Locate the cell with the specified text and output its (x, y) center coordinate. 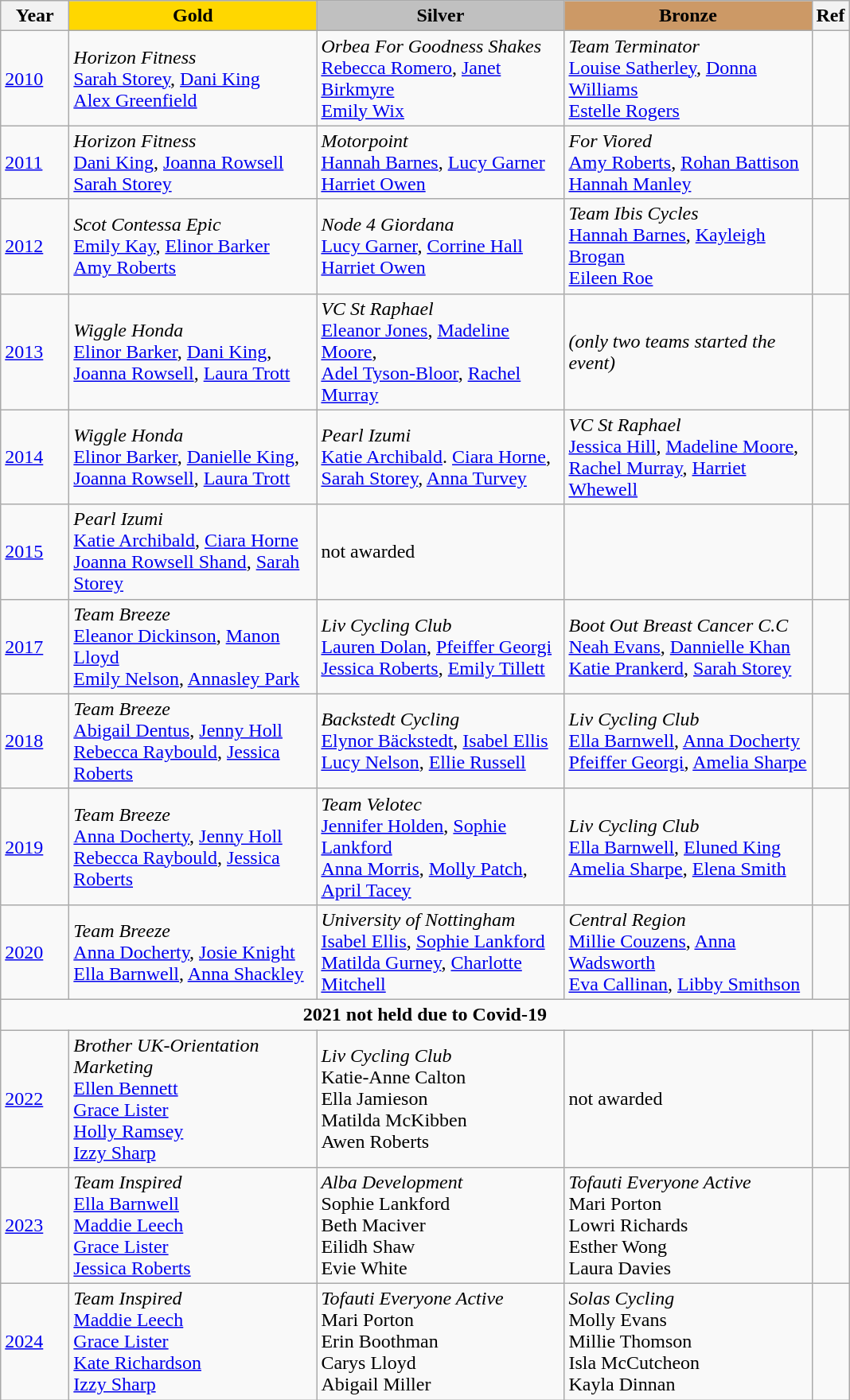
2022 (35, 1098)
Solas CyclingMolly EvansMillie ThomsonIsla McCutcheonKayla Dinnan (688, 1342)
Backstedt CyclingElynor Bäckstedt, Isabel EllisLucy Nelson, Ellie Russell (441, 741)
Liv Cycling ClubLauren Dolan, Pfeiffer Georgi Jessica Roberts, Emily Tillett (441, 646)
Silver (441, 16)
2010 (35, 78)
2024 (35, 1342)
VC St Raphael Eleanor Jones, Madeline Moore, Adel Tyson-Bloor, Rachel Murray (441, 352)
Alba DevelopmentSophie LankfordBeth MaciverEilidh ShawEvie White (441, 1226)
Team Ibis Cycles Hannah Barnes, Kayleigh Brogan Eileen Roe (688, 247)
Year (35, 16)
Horizon Fitness Sarah Storey, Dani King Alex Greenfield (193, 78)
2020 (35, 951)
Node 4 Giordana Lucy Garner, Corrine Hall Harriet Owen (441, 247)
2013 (35, 352)
2011 (35, 162)
Tofauti Everyone ActiveMari PortonLowri RichardsEsther WongLaura Davies (688, 1226)
Scot Contessa Epic Emily Kay, Elinor Barker Amy Roberts (193, 247)
VC St Raphael Jessica Hill, Madeline Moore, Rachel Murray, Harriet Whewell (688, 457)
Team InspiredElla BarnwellMaddie LeechGrace ListerJessica Roberts (193, 1226)
Tofauti Everyone ActiveMari PortonErin BoothmanCarys LloydAbigail Miller (441, 1342)
University of NottinghamIsabel Ellis, Sophie LankfordMatilda Gurney, Charlotte Mitchell (441, 951)
Brother UK-Orientation MarketingEllen BennettGrace ListerHolly RamseyIzzy Sharp (193, 1098)
2014 (35, 457)
Motorpoint Hannah Barnes, Lucy Garner Harriet Owen (441, 162)
Liv Cycling ClubElla Barnwell, Eluned KingAmelia Sharpe, Elena Smith (688, 846)
Wiggle HondaElinor Barker, Danielle King, Joanna Rowsell, Laura Trott (193, 457)
(only two teams started the event) (688, 352)
2021 not held due to Covid-19 (425, 1014)
Team BreezeAnna Docherty, Josie KnightElla Barnwell, Anna Shackley (193, 951)
Ref (831, 16)
Wiggle Honda Elinor Barker, Dani King, Joanna Rowsell, Laura Trott (193, 352)
2019 (35, 846)
2015 (35, 552)
2017 (35, 646)
Team BreezeAbigail Dentus, Jenny HollRebecca Raybould, Jessica Roberts (193, 741)
Pearl Izumi Katie Archibald. Ciara Horne, Sarah Storey, Anna Turvey (441, 457)
Pearl IzumiKatie Archibald, Ciara HorneJoanna Rowsell Shand, Sarah Storey (193, 552)
Gold (193, 16)
Orbea For Goodness Shakes Rebecca Romero, Janet Birkmyre Emily Wix (441, 78)
Bronze (688, 16)
Team BreezeEleanor Dickinson, Manon LloydEmily Nelson, Annasley Park (193, 646)
Team VelotecJennifer Holden, Sophie Lankford Anna Morris, Molly Patch, April Tacey (441, 846)
For Viored Amy Roberts, Rohan Battison Hannah Manley (688, 162)
Central RegionMillie Couzens, Anna WadsworthEva Callinan, Libby Smithson (688, 951)
Horizon Fitness Dani King, Joanna Rowsell Sarah Storey (193, 162)
Liv Cycling ClubKatie-Anne CaltonElla JamiesonMatilda McKibbenAwen Roberts (441, 1098)
Team Terminator Louise Satherley, Donna Williams Estelle Rogers (688, 78)
Boot Out Breast Cancer C.CNeah Evans, Dannielle KhanKatie Prankerd, Sarah Storey (688, 646)
2023 (35, 1226)
Team BreezeAnna Docherty, Jenny HollRebecca Raybould, Jessica Roberts (193, 846)
Liv Cycling ClubElla Barnwell, Anna DochertyPfeiffer Georgi, Amelia Sharpe (688, 741)
2018 (35, 741)
Team InspiredMaddie LeechGrace ListerKate RichardsonIzzy Sharp (193, 1342)
2012 (35, 247)
